Detect which cell encompasses the target text, then output its (X, Y) center coordinate. 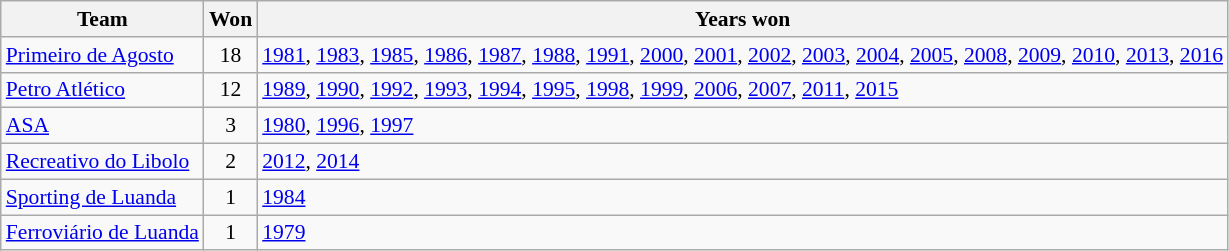
12 (230, 90)
2 (230, 162)
Sporting de Luanda (102, 197)
Primeiro de Agosto (102, 55)
Recreativo do Libolo (102, 162)
1980, 1996, 1997 (742, 126)
Team (102, 19)
1989, 1990, 1992, 1993, 1994, 1995, 1998, 1999, 2006, 2007, 2011, 2015 (742, 90)
Ferroviário de Luanda (102, 233)
ASA (102, 126)
1984 (742, 197)
18 (230, 55)
1979 (742, 233)
2012, 2014 (742, 162)
Won (230, 19)
1981, 1983, 1985, 1986, 1987, 1988, 1991, 2000, 2001, 2002, 2003, 2004, 2005, 2008, 2009, 2010, 2013, 2016 (742, 55)
3 (230, 126)
Years won (742, 19)
Petro Atlético (102, 90)
